Capture the cell that displays the provided text and extract its [x, y] central coordinate. 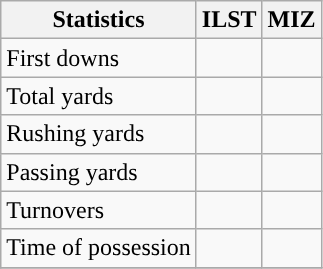
Total yards [99, 96]
Time of possession [99, 248]
Turnovers [99, 210]
First downs [99, 58]
MIZ [292, 20]
Rushing yards [99, 134]
Passing yards [99, 172]
Statistics [99, 20]
ILST [229, 20]
